Locate the cell with the specified text and output its [X, Y] center coordinate. 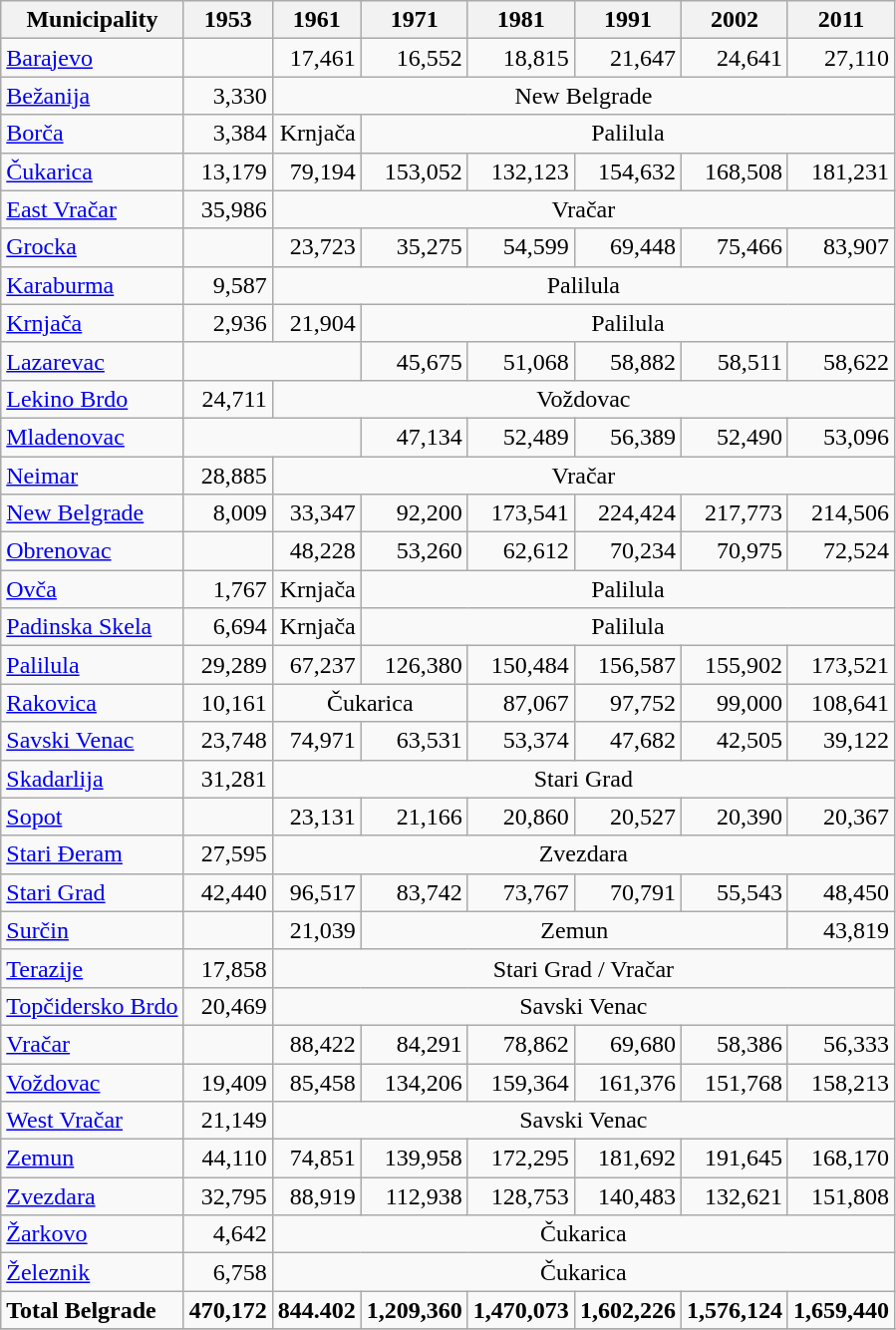
1,767 [227, 589]
1,602,226 [628, 1310]
83,742 [415, 892]
128,753 [520, 1196]
99,000 [734, 703]
173,541 [520, 513]
3,384 [227, 134]
56,389 [628, 437]
43,819 [841, 930]
74,851 [317, 1159]
217,773 [734, 513]
78,862 [520, 1044]
161,376 [628, 1082]
33,347 [317, 513]
1981 [520, 20]
172,295 [520, 1159]
153,052 [415, 171]
70,975 [734, 551]
70,791 [628, 892]
9,587 [227, 285]
6,758 [227, 1272]
Lekino Brdo [92, 399]
53,374 [520, 741]
39,122 [841, 741]
44,110 [227, 1159]
74,971 [317, 741]
Sopot [92, 817]
10,161 [227, 703]
Železnik [92, 1272]
1961 [317, 20]
67,237 [317, 665]
42,440 [227, 892]
20,469 [227, 1006]
Ovča [92, 589]
84,291 [415, 1044]
21,166 [415, 817]
13,179 [227, 171]
35,986 [227, 209]
48,228 [317, 551]
88,919 [317, 1196]
23,748 [227, 741]
88,422 [317, 1044]
87,067 [520, 703]
470,172 [227, 1310]
West Vračar [92, 1121]
92,200 [415, 513]
Lazarevac [92, 361]
17,858 [227, 968]
159,364 [520, 1082]
70,234 [628, 551]
Borča [92, 134]
Barajevo [92, 58]
1,576,124 [734, 1310]
51,068 [520, 361]
191,645 [734, 1159]
Grocka [92, 247]
108,641 [841, 703]
20,860 [520, 817]
156,587 [628, 665]
52,489 [520, 437]
Stari Đeram [92, 854]
4,642 [227, 1234]
52,490 [734, 437]
53,260 [415, 551]
28,885 [227, 476]
3,330 [227, 96]
42,505 [734, 741]
8,009 [227, 513]
48,450 [841, 892]
32,795 [227, 1196]
47,682 [628, 741]
27,595 [227, 854]
Surčin [92, 930]
181,231 [841, 171]
53,096 [841, 437]
1,209,360 [415, 1310]
Stari Grad / Vračar [583, 968]
19,409 [227, 1082]
132,621 [734, 1196]
21,904 [317, 323]
73,767 [520, 892]
27,110 [841, 58]
126,380 [415, 665]
158,213 [841, 1082]
20,367 [841, 817]
83,907 [841, 247]
29,289 [227, 665]
844.402 [317, 1310]
1971 [415, 20]
154,632 [628, 171]
75,466 [734, 247]
20,527 [628, 817]
56,333 [841, 1044]
150,484 [520, 665]
21,647 [628, 58]
72,524 [841, 551]
Terazije [92, 968]
Municipality [92, 20]
1,659,440 [841, 1310]
Karaburma [92, 285]
Skadarlija [92, 779]
Padinska Skela [92, 627]
24,711 [227, 399]
Topčidersko Brdo [92, 1006]
132,123 [520, 171]
134,206 [415, 1082]
168,170 [841, 1159]
Mladenovac [92, 437]
Bežanija [92, 96]
Žarkovo [92, 1234]
112,938 [415, 1196]
18,815 [520, 58]
17,461 [317, 58]
Obrenovac [92, 551]
69,680 [628, 1044]
62,612 [520, 551]
155,902 [734, 665]
58,386 [734, 1044]
58,882 [628, 361]
54,599 [520, 247]
224,424 [628, 513]
214,506 [841, 513]
20,390 [734, 817]
Total Belgrade [92, 1310]
23,723 [317, 247]
1991 [628, 20]
1953 [227, 20]
23,131 [317, 817]
63,531 [415, 741]
97,752 [628, 703]
79,194 [317, 171]
21,149 [227, 1121]
69,448 [628, 247]
151,768 [734, 1082]
16,552 [415, 58]
96,517 [317, 892]
58,511 [734, 361]
173,521 [841, 665]
140,483 [628, 1196]
31,281 [227, 779]
47,134 [415, 437]
58,622 [841, 361]
1,470,073 [520, 1310]
181,692 [628, 1159]
151,808 [841, 1196]
45,675 [415, 361]
6,694 [227, 627]
2002 [734, 20]
East Vračar [92, 209]
24,641 [734, 58]
2,936 [227, 323]
85,458 [317, 1082]
139,958 [415, 1159]
35,275 [415, 247]
55,543 [734, 892]
2011 [841, 20]
Neimar [92, 476]
168,508 [734, 171]
21,039 [317, 930]
Rakovica [92, 703]
